Capture the cell that displays the provided text and extract its (x, y) central coordinate. 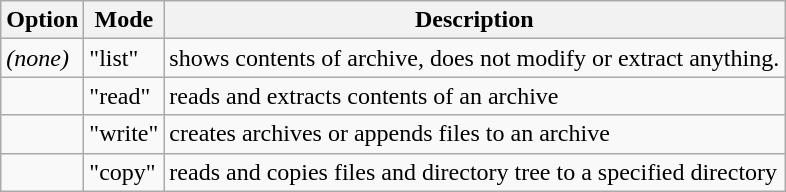
Description (474, 20)
reads and copies files and directory tree to a specified directory (474, 172)
creates archives or appends files to an archive (474, 134)
shows contents of archive, does not modify or extract anything. (474, 58)
"copy" (124, 172)
Option (42, 20)
"read" (124, 96)
reads and extracts contents of an archive (474, 96)
"list" (124, 58)
"write" (124, 134)
Mode (124, 20)
(none) (42, 58)
